Find where the given text appears and provide that cell's center as (X, Y) coordinate. 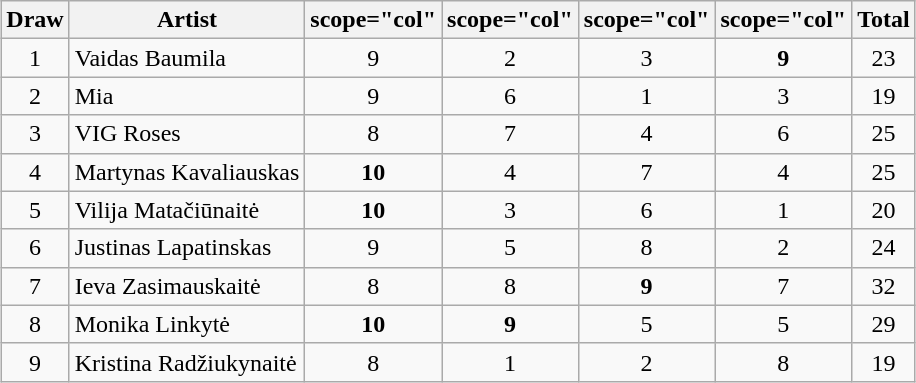
20 (884, 210)
23 (884, 58)
Artist (187, 20)
Total (884, 20)
Vilija Matačiūnaitė (187, 210)
Kristina Radžiukynaitė (187, 362)
Ieva Zasimauskaitė (187, 286)
Martynas Kavaliauskas (187, 172)
Vaidas Baumila (187, 58)
24 (884, 248)
Mia (187, 96)
Draw (35, 20)
29 (884, 324)
Justinas Lapatinskas (187, 248)
VIG Roses (187, 134)
Monika Linkytė (187, 324)
32 (884, 286)
